Locate the cell with the specified text and output its (x, y) center coordinate. 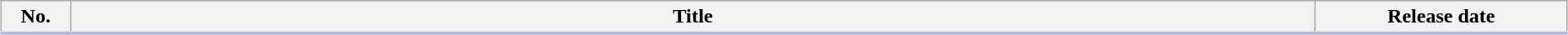
Title (693, 17)
Release date (1441, 17)
No. (35, 17)
